Pinpoint the cell where the given text exists, returning its (x, y) midpoint coordinate. 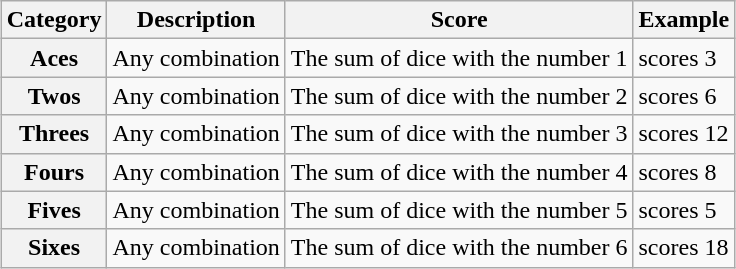
Fours (54, 172)
scores 8 (684, 172)
Twos (54, 96)
scores 6 (684, 96)
scores 5 (684, 210)
scores 12 (684, 134)
Score (459, 20)
scores 18 (684, 248)
Description (196, 20)
The sum of dice with the number 5 (459, 210)
The sum of dice with the number 1 (459, 58)
scores 3 (684, 58)
Example (684, 20)
Threes (54, 134)
Fives (54, 210)
The sum of dice with the number 2 (459, 96)
Aces (54, 58)
Sixes (54, 248)
Category (54, 20)
The sum of dice with the number 6 (459, 248)
The sum of dice with the number 3 (459, 134)
The sum of dice with the number 4 (459, 172)
